Determine the (x, y) coordinate at the center of the cell enclosing the given text.  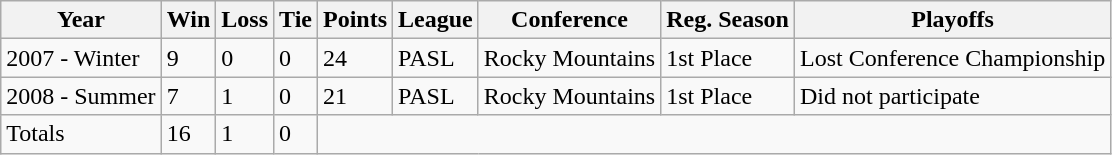
21 (356, 96)
2008 - Summer (81, 96)
16 (188, 134)
Conference (569, 20)
Tie (296, 20)
Loss (245, 20)
7 (188, 96)
League (436, 20)
Playoffs (952, 20)
Lost Conference Championship (952, 58)
Totals (81, 134)
Reg. Season (728, 20)
2007 - Winter (81, 58)
9 (188, 58)
Win (188, 20)
Points (356, 20)
Did not participate (952, 96)
Year (81, 20)
24 (356, 58)
